Pinpoint the cell where the given text exists, returning its [X, Y] midpoint coordinate. 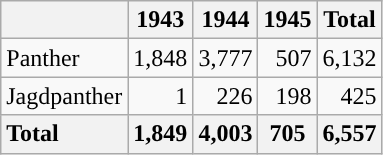
3,777 [226, 58]
4,003 [226, 134]
425 [350, 96]
1,848 [160, 58]
705 [288, 134]
1945 [288, 20]
1944 [226, 20]
6,132 [350, 58]
Panther [64, 58]
1,849 [160, 134]
198 [288, 96]
6,557 [350, 134]
226 [226, 96]
1943 [160, 20]
1 [160, 96]
Jagdpanther [64, 96]
507 [288, 58]
